From the cell containing the given text, extract its center point as [x, y] coordinate. 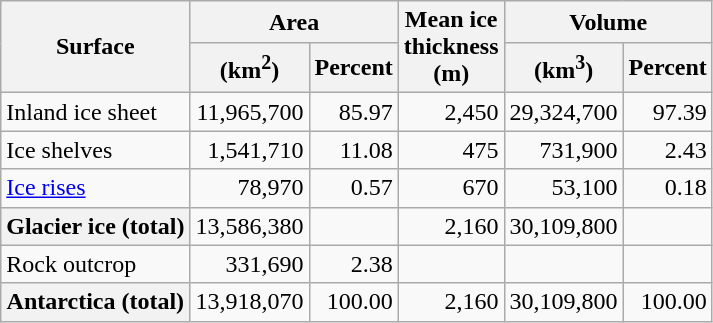
Ice shelves [96, 150]
475 [451, 150]
1,541,710 [250, 150]
(km3) [564, 68]
Ice rises [96, 188]
(km2) [250, 68]
53,100 [564, 188]
13,918,070 [250, 302]
670 [451, 188]
Rock outcrop [96, 264]
0.18 [668, 188]
Volume [608, 22]
97.39 [668, 112]
11.08 [354, 150]
29,324,700 [564, 112]
Mean icethickness (m) [451, 47]
13,586,380 [250, 226]
Area [294, 22]
Inland ice sheet [96, 112]
11,965,700 [250, 112]
331,690 [250, 264]
Antarctica (total) [96, 302]
85.97 [354, 112]
731,900 [564, 150]
Surface [96, 47]
0.57 [354, 188]
2,450 [451, 112]
2.38 [354, 264]
78,970 [250, 188]
Glacier ice (total) [96, 226]
2.43 [668, 150]
